Capture the cell that displays the provided text and extract its (X, Y) central coordinate. 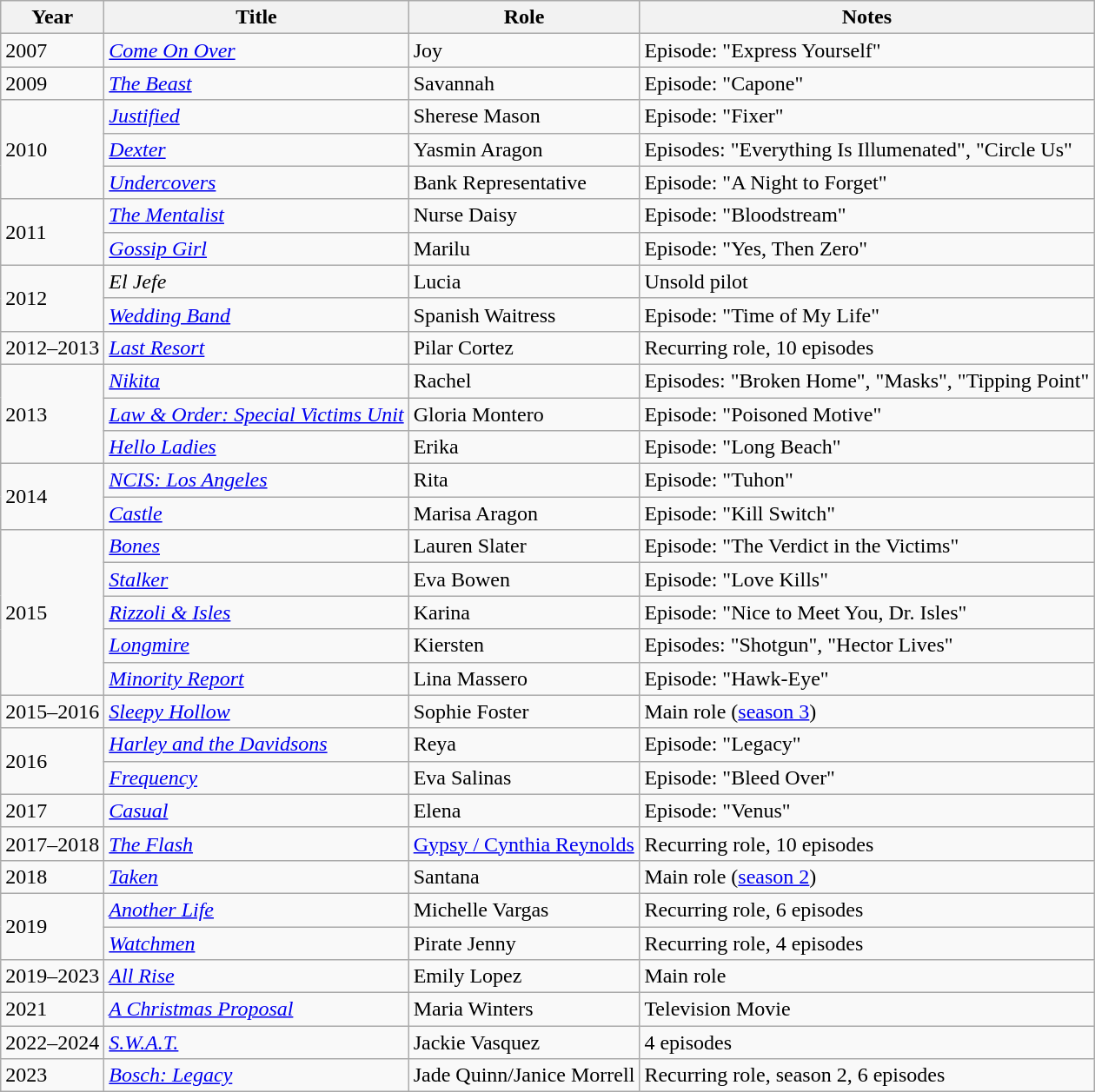
Watchmen (256, 943)
Episode: "Bloodstream" (867, 215)
Maria Winters (524, 1009)
Eva Salinas (524, 778)
4 episodes (867, 1042)
Sherese Mason (524, 116)
Episode: "The Verdict in the Victims" (867, 546)
Gypsy / Cynthia Reynolds (524, 844)
Main role (season 3) (867, 711)
Bank Representative (524, 182)
Last Resort (256, 347)
2019–2023 (52, 976)
Episode: "Tuhon" (867, 480)
Gloria Montero (524, 414)
Emily Lopez (524, 976)
Episode: "Long Beach" (867, 447)
Episode: "Express Yourself" (867, 50)
2023 (52, 1075)
2011 (52, 232)
Hello Ladies (256, 447)
The Mentalist (256, 215)
2019 (52, 926)
NCIS: Los Angeles (256, 480)
Harley and the Davidsons (256, 745)
2013 (52, 414)
Eva Bowen (524, 579)
Erika (524, 447)
The Flash (256, 844)
Main role (season 2) (867, 877)
2021 (52, 1009)
Taken (256, 877)
Casual (256, 811)
Lauren Slater (524, 546)
Year (52, 17)
Karina (524, 612)
Justified (256, 116)
Castle (256, 513)
Episode: "Fixer" (867, 116)
Marilu (524, 248)
Another Life (256, 910)
2016 (52, 761)
Notes (867, 17)
Sophie Foster (524, 711)
Television Movie (867, 1009)
Rizzoli & Isles (256, 612)
2012 (52, 298)
2022–2024 (52, 1042)
Bosch: Legacy (256, 1075)
2014 (52, 497)
The Beast (256, 83)
Episodes: "Everything Is Illumenated", "Circle Us" (867, 149)
Elena (524, 811)
2012–2013 (52, 347)
2017 (52, 811)
Joy (524, 50)
Episode: "Yes, Then Zero" (867, 248)
Recurring role, 6 episodes (867, 910)
2015–2016 (52, 711)
Sleepy Hollow (256, 711)
Episode: "Poisoned Motive" (867, 414)
Episode: "Kill Switch" (867, 513)
Jade Quinn/Janice Morrell (524, 1075)
Frequency (256, 778)
2009 (52, 83)
Stalker (256, 579)
Episode: "Capone" (867, 83)
Nurse Daisy (524, 215)
Episodes: "Broken Home", "Masks", "Tipping Point" (867, 381)
Kiersten (524, 645)
Episode: "Nice to Meet You, Dr. Isles" (867, 612)
2010 (52, 149)
2015 (52, 612)
Spanish Waitress (524, 314)
Marisa Aragon (524, 513)
Rita (524, 480)
Wedding Band (256, 314)
Law & Order: Special Victims Unit (256, 414)
Yasmin Aragon (524, 149)
El Jefe (256, 281)
2018 (52, 877)
Dexter (256, 149)
Reya (524, 745)
Main role (867, 976)
Undercovers (256, 182)
Minority Report (256, 678)
Episode: "Time of My Life" (867, 314)
Title (256, 17)
Recurring role, 4 episodes (867, 943)
2017–2018 (52, 844)
Episode: "Hawk-Eye" (867, 678)
Savannah (524, 83)
2007 (52, 50)
Episode: "Legacy" (867, 745)
Come On Over (256, 50)
Episode: "A Night to Forget" (867, 182)
Bones (256, 546)
S.W.A.T. (256, 1042)
All Rise (256, 976)
Episode: "Venus" (867, 811)
Michelle Vargas (524, 910)
Lina Massero (524, 678)
Recurring role, season 2, 6 episodes (867, 1075)
Gossip Girl (256, 248)
Episode: "Bleed Over" (867, 778)
Nikita (256, 381)
Episodes: "Shotgun", "Hector Lives" (867, 645)
Jackie Vasquez (524, 1042)
A Christmas Proposal (256, 1009)
Rachel (524, 381)
Lucia (524, 281)
Pirate Jenny (524, 943)
Longmire (256, 645)
Role (524, 17)
Episode: "Love Kills" (867, 579)
Unsold pilot (867, 281)
Santana (524, 877)
Pilar Cortez (524, 347)
